Search for the cell housing the specified text and yield its [x, y] center coordinate. 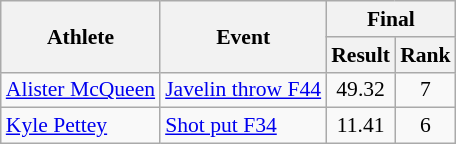
Result [360, 55]
Alister McQueen [80, 90]
Shot put F34 [243, 126]
7 [426, 90]
Event [243, 36]
11.41 [360, 126]
Rank [426, 55]
49.32 [360, 90]
Kyle Pettey [80, 126]
Athlete [80, 36]
6 [426, 126]
Final [390, 19]
Javelin throw F44 [243, 90]
